Detect which cell encompasses the target text, then output its (X, Y) center coordinate. 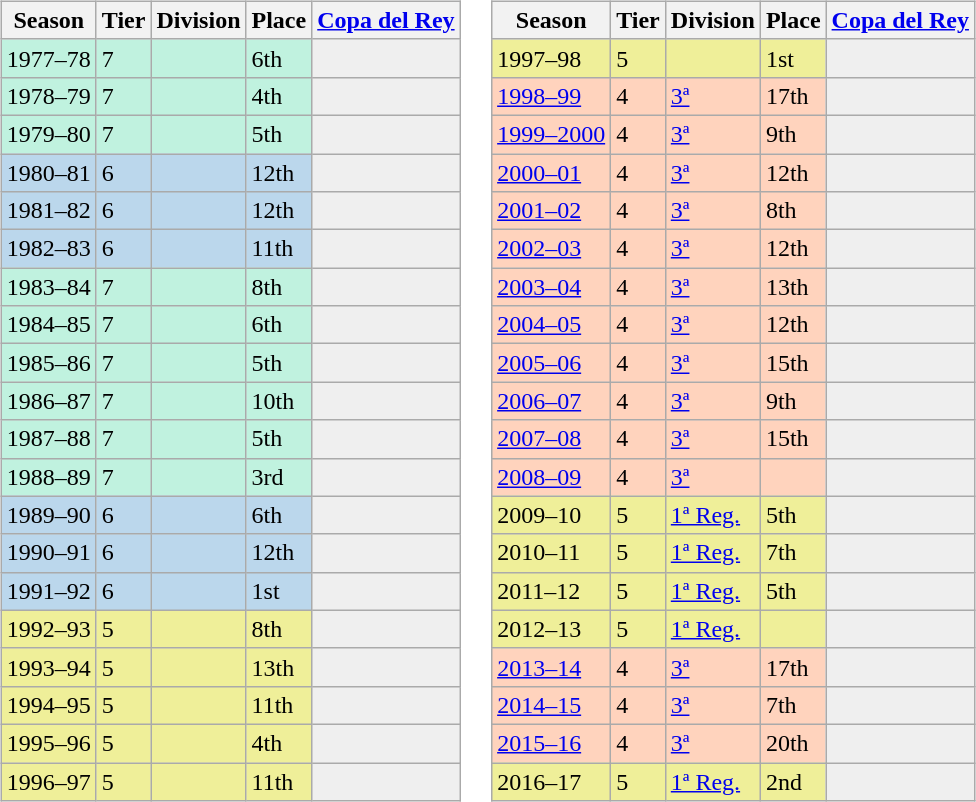
1989–90 (48, 515)
1980–81 (48, 173)
1990–91 (48, 553)
1982–83 (48, 249)
2006–07 (552, 401)
1977–78 (48, 58)
2016–17 (552, 781)
2005–06 (552, 363)
2000–01 (552, 173)
1984–85 (48, 325)
2nd (793, 781)
2003–04 (552, 287)
1996–97 (48, 781)
1987–88 (48, 439)
1979–80 (48, 134)
1981–82 (48, 211)
1999–2000 (552, 134)
10th (279, 401)
1988–89 (48, 477)
1995–96 (48, 743)
2011–12 (552, 591)
1997–98 (552, 58)
1985–86 (48, 363)
2013–14 (552, 667)
1994–95 (48, 705)
2008–09 (552, 477)
3rd (279, 477)
1991–92 (48, 591)
2014–15 (552, 705)
2004–05 (552, 325)
2012–13 (552, 629)
2015–16 (552, 743)
1978–79 (48, 96)
2010–11 (552, 553)
2009–10 (552, 515)
2001–02 (552, 211)
20th (793, 743)
1998–99 (552, 96)
1992–93 (48, 629)
1986–87 (48, 401)
2002–03 (552, 249)
1993–94 (48, 667)
1983–84 (48, 287)
2007–08 (552, 439)
